Locate the cell with the specified text and output its (X, Y) center coordinate. 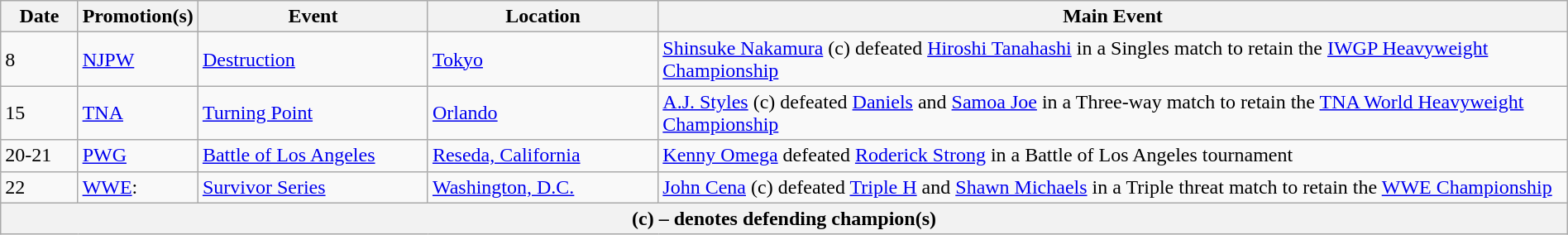
TNA (137, 113)
Reseda, California (543, 156)
Kenny Omega defeated Roderick Strong in a Battle of Los Angeles tournament (1113, 156)
WWE: (137, 187)
Washington, D.C. (543, 187)
Main Event (1113, 17)
Event (313, 17)
Survivor Series (313, 187)
John Cena (c) defeated Triple H and Shawn Michaels in a Triple threat match to retain the WWE Championship (1113, 187)
Tokyo (543, 60)
15 (40, 113)
Turning Point (313, 113)
NJPW (137, 60)
A.J. Styles (c) defeated Daniels and Samoa Joe in a Three-way match to retain the TNA World Heavyweight Championship (1113, 113)
Destruction (313, 60)
(c) – denotes defending champion(s) (784, 218)
PWG (137, 156)
Shinsuke Nakamura (c) defeated Hiroshi Tanahashi in a Singles match to retain the IWGP Heavyweight Championship (1113, 60)
Orlando (543, 113)
22 (40, 187)
Promotion(s) (137, 17)
20-21 (40, 156)
8 (40, 60)
Date (40, 17)
Battle of Los Angeles (313, 156)
Location (543, 17)
